Locate the cell with the specified text and output its (X, Y) center coordinate. 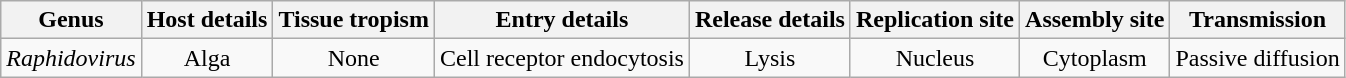
Cell receptor endocytosis (562, 58)
Tissue tropism (354, 20)
Alga (207, 58)
Entry details (562, 20)
Host details (207, 20)
Assembly site (1095, 20)
Lysis (770, 58)
Passive diffusion (1258, 58)
None (354, 58)
Raphidovirus (71, 58)
Transmission (1258, 20)
Release details (770, 20)
Genus (71, 20)
Cytoplasm (1095, 58)
Nucleus (934, 58)
Replication site (934, 20)
